Return (X, Y) of the center of cell containing provided text 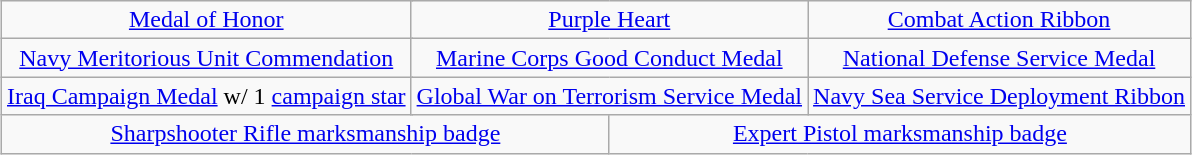
Medal of Honor (206, 20)
National Defense Service Medal (1000, 58)
Global War on Terrorism Service Medal (609, 96)
Navy Sea Service Deployment Ribbon (1000, 96)
Expert Pistol marksmanship badge (900, 134)
Purple Heart (609, 20)
Marine Corps Good Conduct Medal (609, 58)
Sharpshooter Rifle marksmanship badge (305, 134)
Navy Meritorious Unit Commendation (206, 58)
Combat Action Ribbon (1000, 20)
Iraq Campaign Medal w/ 1 campaign star (206, 96)
